Determine the (X, Y) coordinate at the center of the cell enclosing the given text.  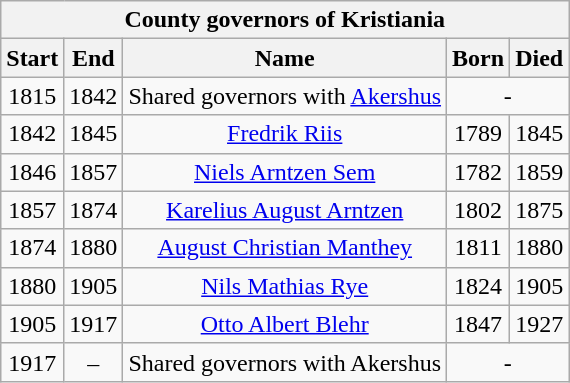
1847 (478, 324)
– (94, 362)
Nils Mathias Rye (285, 286)
Otto Albert Blehr (285, 324)
Died (540, 58)
1927 (540, 324)
Niels Arntzen Sem (285, 172)
Karelius August Arntzen (285, 210)
County governors of Kristiania (285, 20)
Fredrik Riis (285, 134)
1859 (540, 172)
Name (285, 58)
1846 (32, 172)
1811 (478, 248)
End (94, 58)
1782 (478, 172)
August Christian Manthey (285, 248)
1789 (478, 134)
1824 (478, 286)
1875 (540, 210)
1802 (478, 210)
1815 (32, 96)
Start (32, 58)
Born (478, 58)
